Locate the cell with the specified text and output its [X, Y] center coordinate. 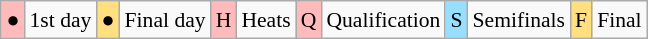
Q [309, 20]
F [581, 20]
Final day [166, 20]
H [224, 20]
S [456, 20]
Final [620, 20]
Qualification [383, 20]
Semifinals [519, 20]
Heats [266, 20]
1st day [60, 20]
